Scan for the cell matching the given text and deliver its (X, Y) coordinate at center. 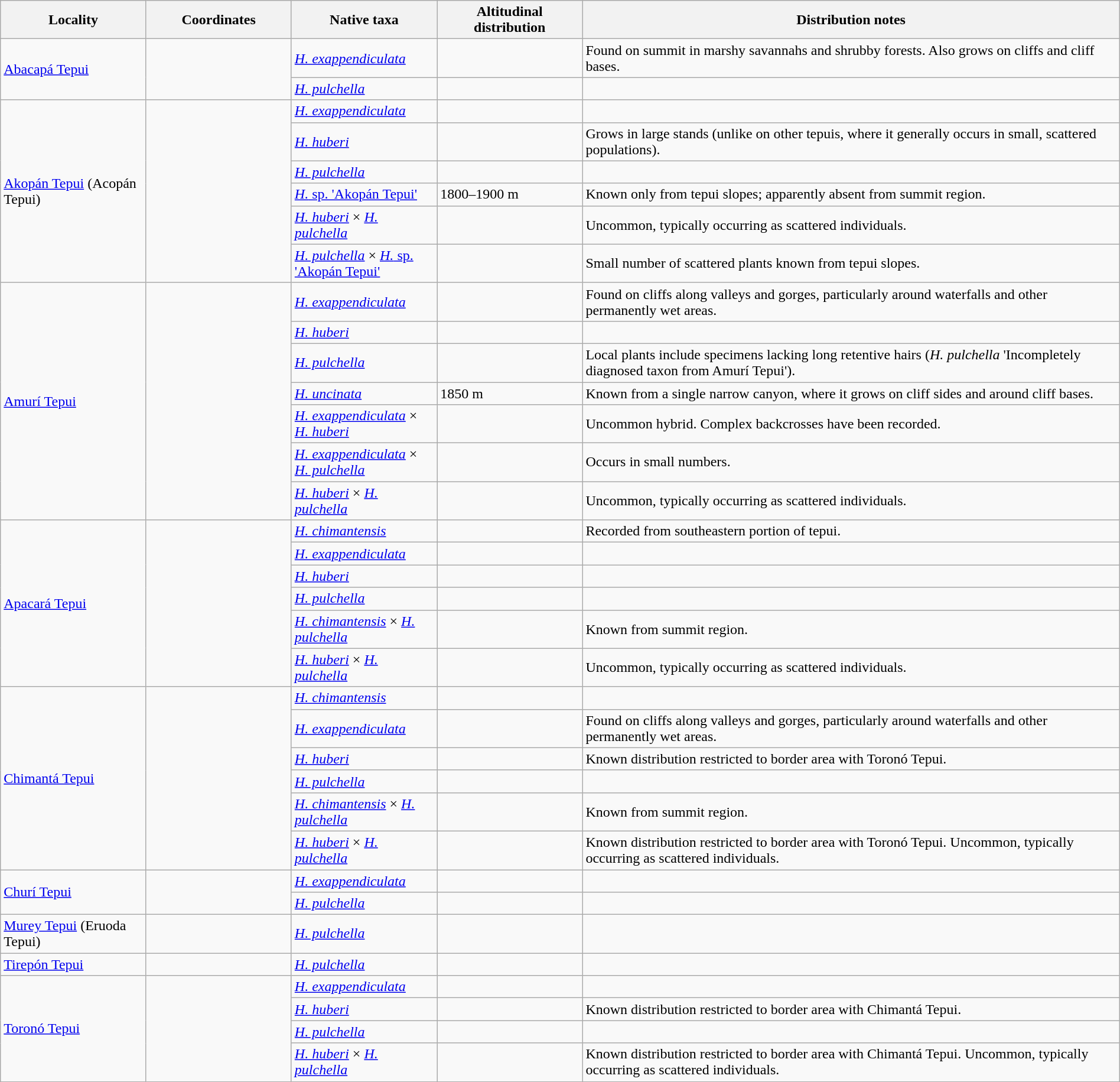
H. uncinata (364, 393)
Churí Tepui (73, 892)
H. sp. 'Akopán Tepui' (364, 194)
Known distribution restricted to border area with Toronó Tepui. Uncommon, typically occurring as scattered individuals. (851, 850)
Occurs in small numbers. (851, 462)
H. exappendiculata × H. pulchella (364, 462)
Toronó Tepui (73, 1028)
Amurí Tepui (73, 401)
Tirepón Tepui (73, 964)
Abacapá Tepui (73, 70)
Akopán Tepui (Acopán Tepui) (73, 191)
Local plants include specimens lacking long retentive hairs (H. pulchella 'Incompletely diagnosed taxon from Amurí Tepui'). (851, 363)
Murey Tepui (Eruoda Tepui) (73, 934)
Known from a single narrow canyon, where it grows on cliff sides and around cliff bases. (851, 393)
1850 m (510, 393)
H. exappendiculata × H. huberi (364, 424)
Recorded from southeastern portion of tepui. (851, 531)
Known distribution restricted to border area with Toronó Tepui. (851, 759)
Apacará Tepui (73, 603)
Distribution notes (851, 20)
Known distribution restricted to border area with Chimantá Tepui. Uncommon, typically occurring as scattered individuals. (851, 1062)
Uncommon hybrid. Complex backcrosses have been recorded. (851, 424)
Known distribution restricted to border area with Chimantá Tepui. (851, 1009)
Grows in large stands (unlike on other tepuis, where it generally occurs in small, scattered populations). (851, 142)
Coordinates (219, 20)
Locality (73, 20)
1800–1900 m (510, 194)
Native taxa (364, 20)
Small number of scattered plants known from tepui slopes. (851, 264)
Chimantá Tepui (73, 778)
Altitudinal distribution (510, 20)
Known only from tepui slopes; apparently absent from summit region. (851, 194)
H. pulchella × H. sp. 'Akopán Tepui' (364, 264)
Found on summit in marshy savannahs and shrubby forests. Also grows on cliffs and cliff bases. (851, 58)
